Pinpoint the cell where the given text exists, returning its [x, y] midpoint coordinate. 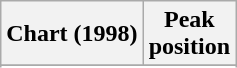
Peakposition [189, 34]
Chart (1998) [72, 34]
